Capture the cell that displays the provided text and extract its [x, y] central coordinate. 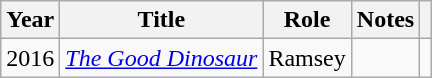
Ramsey [307, 58]
2016 [30, 58]
Title [162, 20]
Role [307, 20]
The Good Dinosaur [162, 58]
Year [30, 20]
Notes [385, 20]
